Extract the (X, Y) coordinate from the center of the cell holding the provided text.  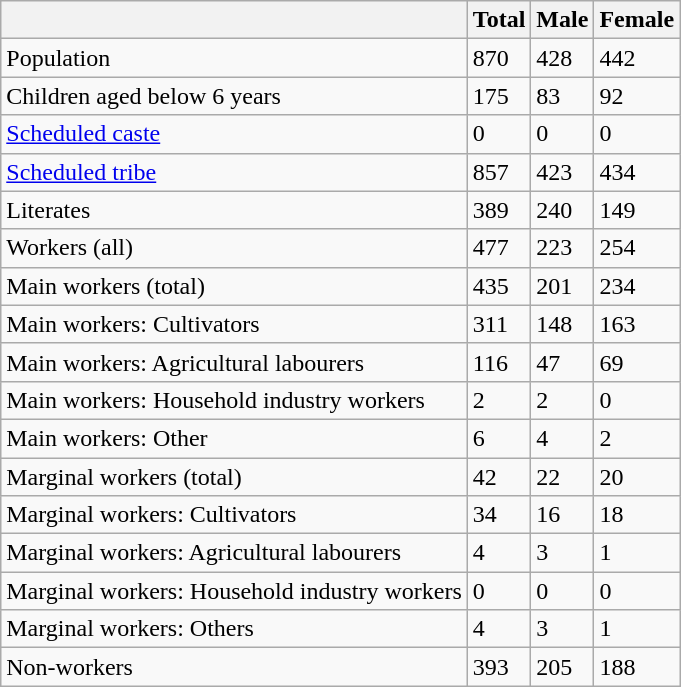
6 (499, 438)
175 (499, 96)
18 (637, 515)
Workers (all) (234, 248)
393 (499, 667)
Main workers (total) (234, 286)
22 (562, 477)
223 (562, 248)
240 (562, 210)
83 (562, 96)
201 (562, 286)
Population (234, 58)
Main workers: Other (234, 438)
163 (637, 324)
311 (499, 324)
149 (637, 210)
188 (637, 667)
47 (562, 362)
Children aged below 6 years (234, 96)
857 (499, 172)
870 (499, 58)
428 (562, 58)
Marginal workers: Others (234, 629)
205 (562, 667)
Marginal workers: Household industry workers (234, 591)
477 (499, 248)
20 (637, 477)
92 (637, 96)
34 (499, 515)
148 (562, 324)
16 (562, 515)
389 (499, 210)
442 (637, 58)
69 (637, 362)
Non-workers (234, 667)
234 (637, 286)
Marginal workers: Agricultural labourers (234, 553)
Main workers: Cultivators (234, 324)
254 (637, 248)
42 (499, 477)
423 (562, 172)
Scheduled caste (234, 134)
Main workers: Household industry workers (234, 400)
Scheduled tribe (234, 172)
Female (637, 20)
116 (499, 362)
Marginal workers: Cultivators (234, 515)
Male (562, 20)
Total (499, 20)
Main workers: Agricultural labourers (234, 362)
Marginal workers (total) (234, 477)
Literates (234, 210)
434 (637, 172)
435 (499, 286)
